Scan for the cell matching the given text and deliver its [x, y] coordinate at center. 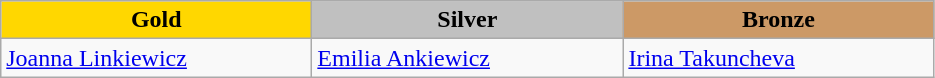
Bronze [778, 20]
Gold [156, 20]
Joanna Linkiewicz [156, 58]
Emilia Ankiewicz [468, 58]
Silver [468, 20]
Irina Takuncheva [778, 58]
